Find where the given text appears and provide that cell's center as (x, y) coordinate. 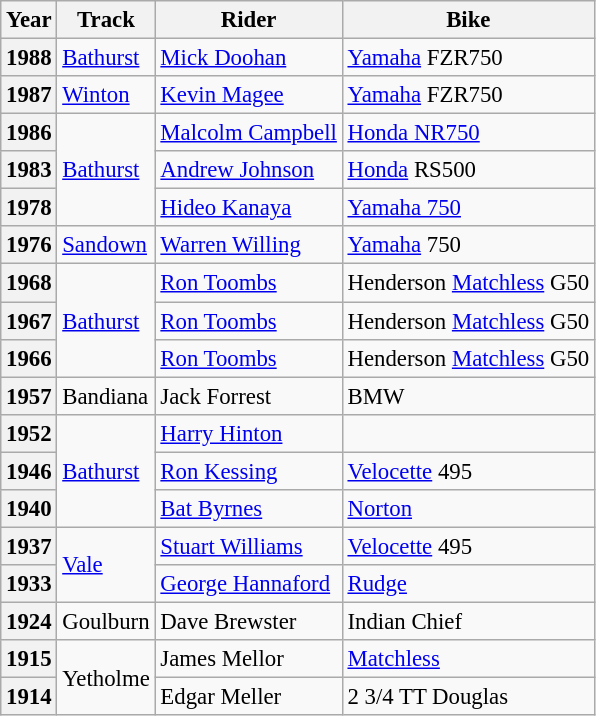
1966 (29, 358)
Andrew Johnson (248, 170)
Mick Doohan (248, 58)
1988 (29, 58)
Ron Kessing (248, 471)
Kevin Magee (248, 95)
1946 (29, 471)
Dave Brewster (248, 621)
1983 (29, 170)
Edgar Meller (248, 697)
Honda RS500 (468, 170)
Malcolm Campbell (248, 133)
George Hannaford (248, 584)
Rider (248, 20)
1967 (29, 321)
1915 (29, 659)
Harry Hinton (248, 433)
1957 (29, 396)
1968 (29, 283)
Hideo Kanaya (248, 208)
Bat Byrnes (248, 509)
Yetholme (106, 678)
Track (106, 20)
Stuart Williams (248, 546)
Bandiana (106, 396)
Sandown (106, 245)
Jack Forrest (248, 396)
Year (29, 20)
1940 (29, 509)
James Mellor (248, 659)
2 3/4 TT Douglas (468, 697)
1937 (29, 546)
Indian Chief (468, 621)
Matchless (468, 659)
1986 (29, 133)
1914 (29, 697)
1933 (29, 584)
Rudge (468, 584)
BMW (468, 396)
Norton (468, 509)
Honda NR750 (468, 133)
Warren Willing (248, 245)
1987 (29, 95)
Bike (468, 20)
Vale (106, 564)
Winton (106, 95)
1976 (29, 245)
1924 (29, 621)
1978 (29, 208)
1952 (29, 433)
Goulburn (106, 621)
